For the text-containing cell, return its midpoint in (X, Y) coordinate format. 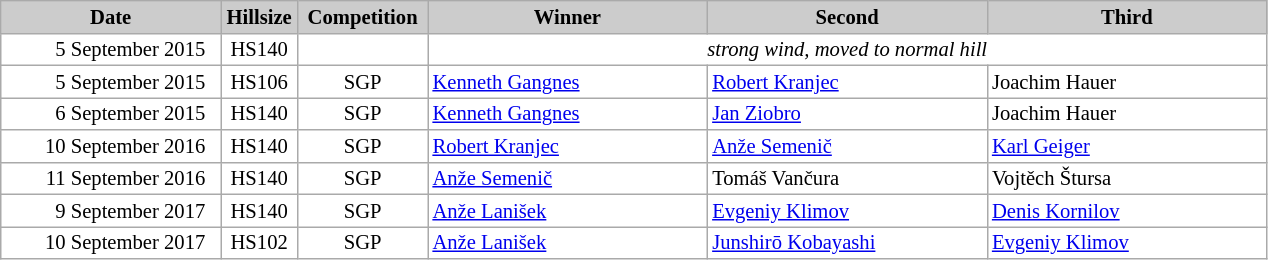
9 September 2017 (111, 210)
10 September 2016 (111, 146)
10 September 2017 (111, 242)
Winner (568, 16)
HS102 (258, 242)
strong wind, moved to normal hill (848, 49)
Jan Ziobro (847, 113)
HS106 (258, 81)
Third (1127, 16)
11 September 2016 (111, 178)
Tomáš Vančura (847, 178)
Vojtěch Štursa (1127, 178)
Competition (363, 16)
Karl Geiger (1127, 146)
Denis Kornilov (1127, 210)
Hillsize (258, 16)
Second (847, 16)
Junshirō Kobayashi (847, 242)
Date (111, 16)
6 September 2015 (111, 113)
